Output the [x, y] coordinate of the center of the cell containing the given text.  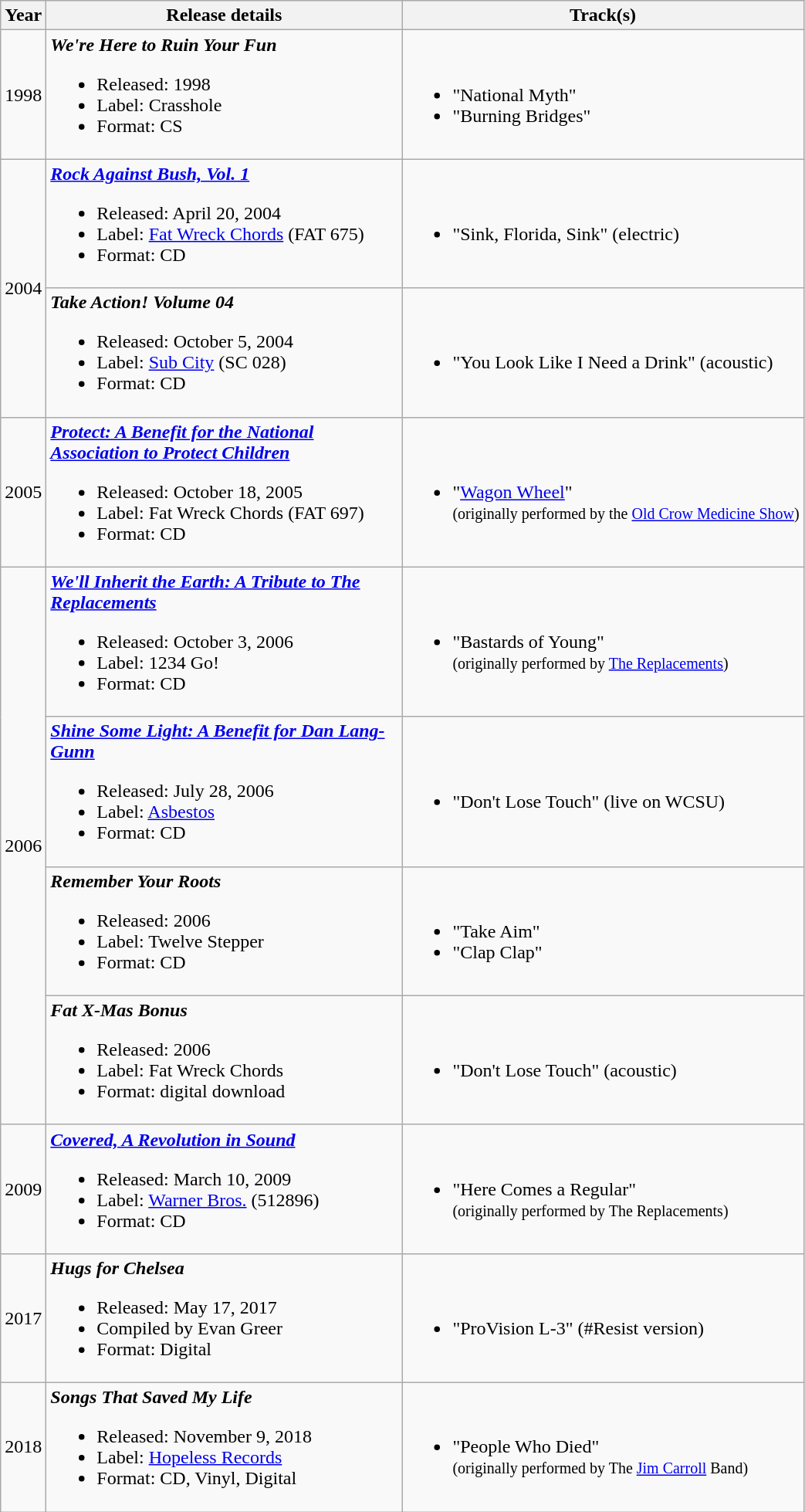
"National Myth""Burning Bridges" [603, 94]
2006 [23, 846]
Rock Against Bush, Vol. 1Released: April 20, 2004Label: Fat Wreck Chords (FAT 675)Format: CD [224, 224]
2017 [23, 1317]
"Bastards of Young"(originally performed by The Replacements) [603, 642]
"People Who Died"(originally performed by The Jim Carroll Band) [603, 1447]
Shine Some Light: A Benefit for Dan Lang-GunnReleased: July 28, 2006Label: AsbestosFormat: CD [224, 792]
"Take Aim""Clap Clap" [603, 931]
"ProVision L-3" (#Resist version) [603, 1317]
"Wagon Wheel"(originally performed by the Old Crow Medicine Show) [603, 492]
Fat X-Mas BonusReleased: 2006Label: Fat Wreck ChordsFormat: digital download [224, 1059]
1998 [23, 94]
"Don't Lose Touch" (acoustic) [603, 1059]
Protect: A Benefit for the National Association to Protect ChildrenReleased: October 18, 2005Label: Fat Wreck Chords (FAT 697)Format: CD [224, 492]
"Sink, Florida, Sink" (electric) [603, 224]
2009 [23, 1189]
Remember Your RootsReleased: 2006Label: Twelve StepperFormat: CD [224, 931]
Songs That Saved My LifeReleased: November 9, 2018Label: Hopeless RecordsFormat: CD, Vinyl, Digital [224, 1447]
"Don't Lose Touch" (live on WCSU) [603, 792]
"You Look Like I Need a Drink" (acoustic) [603, 352]
2004 [23, 288]
Covered, A Revolution in SoundReleased: March 10, 2009Label: Warner Bros. (512896)Format: CD [224, 1189]
Year [23, 15]
2018 [23, 1447]
We'll Inherit the Earth: A Tribute to The ReplacementsReleased: October 3, 2006Label: 1234 Go!Format: CD [224, 642]
Track(s) [603, 15]
Hugs for ChelseaReleased: May 17, 2017Compiled by Evan GreerFormat: Digital [224, 1317]
"Here Comes a Regular"(originally performed by The Replacements) [603, 1189]
Take Action! Volume 04Released: October 5, 2004Label: Sub City (SC 028)Format: CD [224, 352]
Release details [224, 15]
2005 [23, 492]
We're Here to Ruin Your FunReleased: 1998Label: CrassholeFormat: CS [224, 94]
